Scan for the cell matching the given text and deliver its [X, Y] coordinate at center. 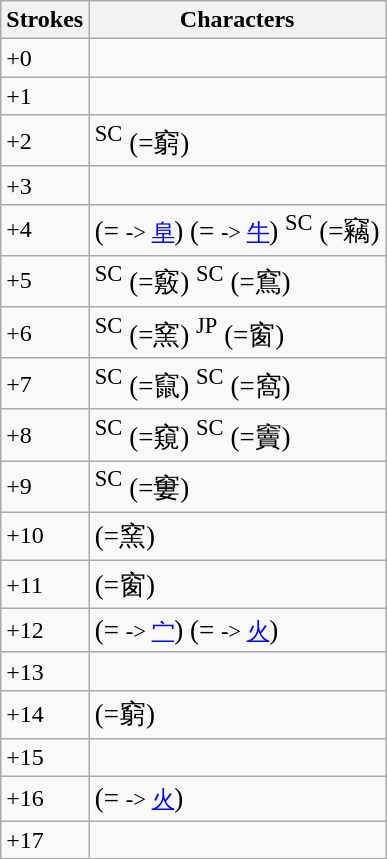
SC (=窮) [238, 140]
+15 [45, 758]
(= -> 阜) (= -> 牛) SC (=竊) [238, 230]
(=窗) [238, 584]
+2 [45, 140]
+6 [45, 332]
+3 [45, 185]
+5 [45, 282]
+7 [45, 384]
Characters [238, 20]
SC (=竄) SC (=窩) [238, 384]
+1 [45, 96]
(= -> 火) [238, 799]
SC (=窶) [238, 486]
+10 [45, 536]
SC (=竅) SC (=窵) [238, 282]
+12 [45, 631]
Strokes [45, 20]
+17 [45, 839]
(= -> 宀) (= -> 火) [238, 631]
+13 [45, 671]
+0 [45, 58]
+16 [45, 799]
+11 [45, 584]
(=窯) [238, 536]
SC (=窯) JP (=窗) [238, 332]
+14 [45, 714]
+9 [45, 486]
(=窮) [238, 714]
+8 [45, 434]
SC (=窺) SC (=竇) [238, 434]
+4 [45, 230]
